Determine the (X, Y) coordinate at the center of the cell enclosing the given text.  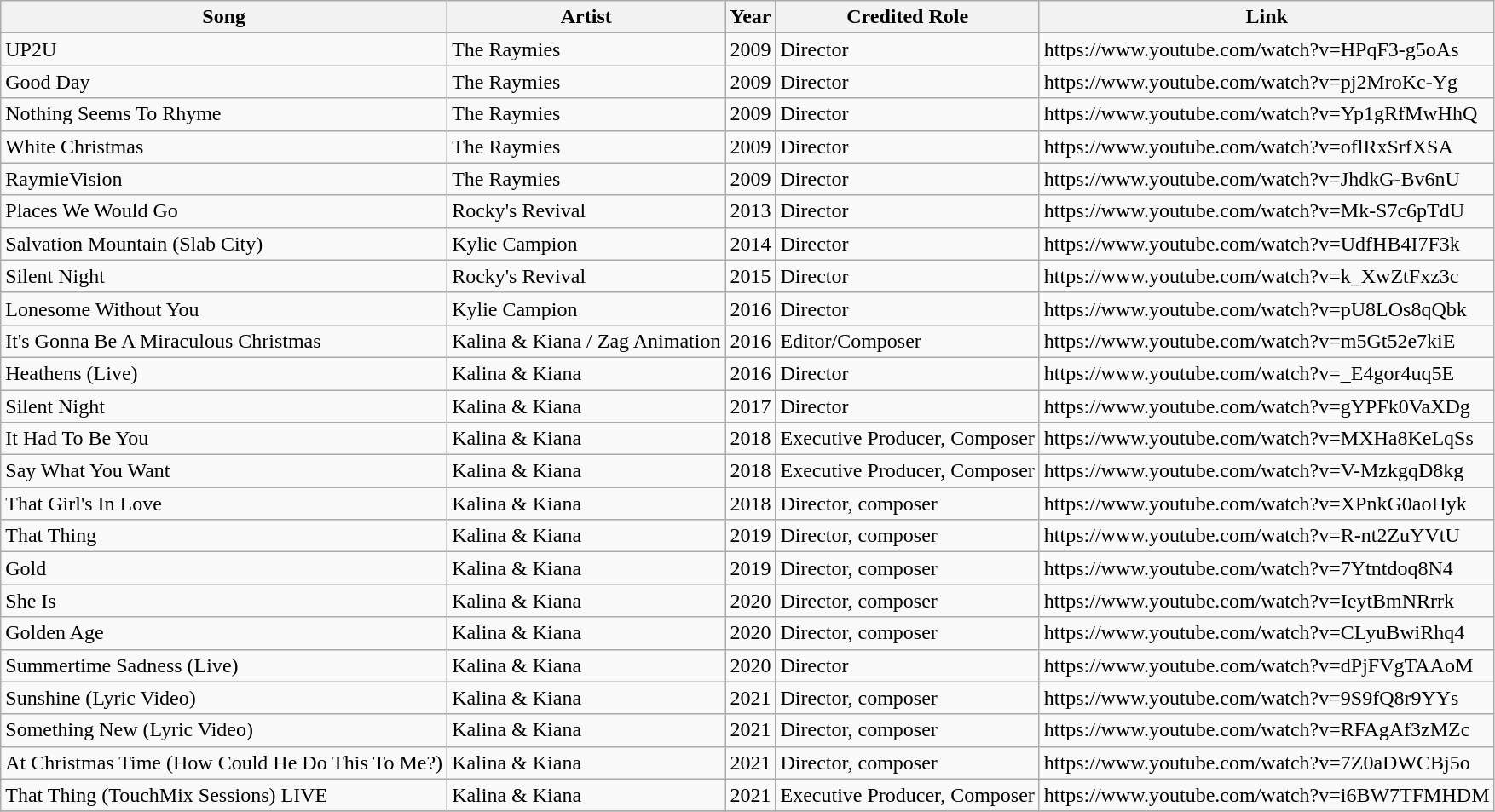
Song (224, 17)
2013 (750, 211)
https://www.youtube.com/watch?v=7Z0aDWCBj5o (1267, 763)
Link (1267, 17)
Year (750, 17)
Credited Role (907, 17)
Editor/Composer (907, 341)
It's Gonna Be A Miraculous Christmas (224, 341)
https://www.youtube.com/watch?v=R-nt2ZuYVtU (1267, 536)
That Girl's In Love (224, 504)
Golden Age (224, 633)
Places We Would Go (224, 211)
Artist (586, 17)
https://www.youtube.com/watch?v=i6BW7TFMHDM (1267, 795)
Heathens (Live) (224, 373)
https://www.youtube.com/watch?v=IeytBmNRrrk (1267, 601)
That Thing (224, 536)
https://www.youtube.com/watch?v=gYPFk0VaXDg (1267, 406)
https://www.youtube.com/watch?v=9S9fQ8r9YYs (1267, 698)
https://www.youtube.com/watch?v=pU8LOs8qQbk (1267, 308)
https://www.youtube.com/watch?v=7Ytntdoq8N4 (1267, 568)
RaymieVision (224, 179)
https://www.youtube.com/watch?v=_E4gor4uq5E (1267, 373)
That Thing (TouchMix Sessions) LIVE (224, 795)
https://www.youtube.com/watch?v=JhdkG-Bv6nU (1267, 179)
https://www.youtube.com/watch?v=Yp1gRfMwHhQ (1267, 114)
https://www.youtube.com/watch?v=pj2MroKc-Yg (1267, 82)
Gold (224, 568)
Something New (Lyric Video) (224, 730)
Kalina & Kiana / Zag Animation (586, 341)
Summertime Sadness (Live) (224, 665)
It Had To Be You (224, 439)
White Christmas (224, 147)
2017 (750, 406)
https://www.youtube.com/watch?v=oflRxSrfXSA (1267, 147)
UP2U (224, 49)
At Christmas Time (How Could He Do This To Me?) (224, 763)
https://www.youtube.com/watch?v=MXHa8KeLqSs (1267, 439)
She Is (224, 601)
2015 (750, 276)
https://www.youtube.com/watch?v=XPnkG0aoHyk (1267, 504)
https://www.youtube.com/watch?v=RFAgAf3zMZc (1267, 730)
https://www.youtube.com/watch?v=k_XwZtFxz3c (1267, 276)
https://www.youtube.com/watch?v=m5Gt52e7kiE (1267, 341)
https://www.youtube.com/watch?v=HPqF3-g5oAs (1267, 49)
Good Day (224, 82)
https://www.youtube.com/watch?v=Mk-S7c6pTdU (1267, 211)
https://www.youtube.com/watch?v=V-MzkgqD8kg (1267, 471)
Nothing Seems To Rhyme (224, 114)
https://www.youtube.com/watch?v=CLyuBwiRhq4 (1267, 633)
Say What You Want (224, 471)
2014 (750, 244)
Salvation Mountain (Slab City) (224, 244)
https://www.youtube.com/watch?v=dPjFVgTAAoM (1267, 665)
Sunshine (Lyric Video) (224, 698)
Lonesome Without You (224, 308)
https://www.youtube.com/watch?v=UdfHB4I7F3k (1267, 244)
